Provide the (X, Y) coordinate of the cell's center where the given text is located.  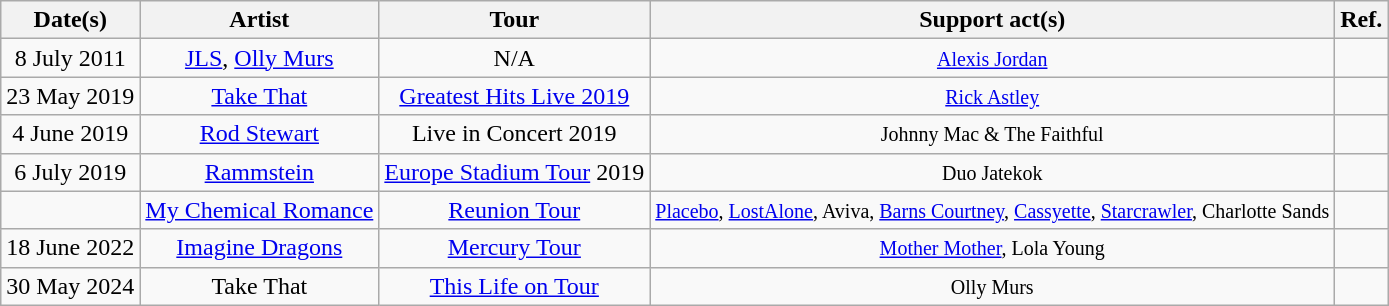
Greatest Hits Live 2019 (514, 96)
Artist (260, 20)
Tour (514, 20)
30 May 2024 (70, 286)
Support act(s) (992, 20)
Alexis Jordan (992, 58)
Olly Murs (992, 286)
This Life on Tour (514, 286)
Duo Jatekok (992, 172)
Reunion Tour (514, 210)
Placebo, LostAlone, Aviva, Barns Courtney, Cassyette, Starcrawler, Charlotte Sands (992, 210)
Mother Mother, Lola Young (992, 248)
N/A (514, 58)
JLS, Olly Murs (260, 58)
Rod Stewart (260, 134)
Ref. (1362, 20)
Europe Stadium Tour 2019 (514, 172)
8 July 2011 (70, 58)
Mercury Tour (514, 248)
18 June 2022 (70, 248)
Rick Astley (992, 96)
Date(s) (70, 20)
My Chemical Romance (260, 210)
4 June 2019 (70, 134)
6 July 2019 (70, 172)
Live in Concert 2019 (514, 134)
23 May 2019 (70, 96)
Imagine Dragons (260, 248)
Johnny Mac & The Faithful (992, 134)
Rammstein (260, 172)
